Identify which cell holds the provided text, then report its (x, y) central coordinate. 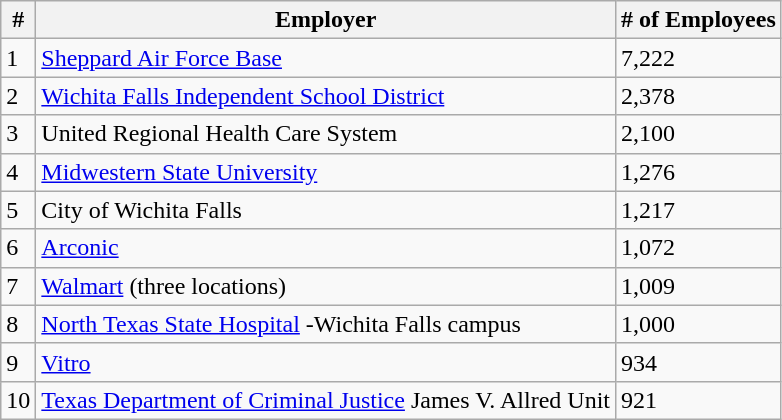
United Regional Health Care System (326, 134)
North Texas State Hospital -Wichita Falls campus (326, 324)
Midwestern State University (326, 172)
Walmart (three locations) (326, 286)
2,100 (699, 134)
1 (18, 58)
Employer (326, 20)
5 (18, 210)
8 (18, 324)
1,072 (699, 248)
2,378 (699, 96)
City of Wichita Falls (326, 210)
7 (18, 286)
4 (18, 172)
1,217 (699, 210)
921 (699, 400)
Arconic (326, 248)
Sheppard Air Force Base (326, 58)
2 (18, 96)
3 (18, 134)
Vitro (326, 362)
Wichita Falls Independent School District (326, 96)
10 (18, 400)
1,009 (699, 286)
1,000 (699, 324)
9 (18, 362)
6 (18, 248)
934 (699, 362)
Texas Department of Criminal Justice James V. Allred Unit (326, 400)
7,222 (699, 58)
1,276 (699, 172)
# of Employees (699, 20)
# (18, 20)
